Return the [X, Y] coordinate for the center point of the cell that contains the specified text.  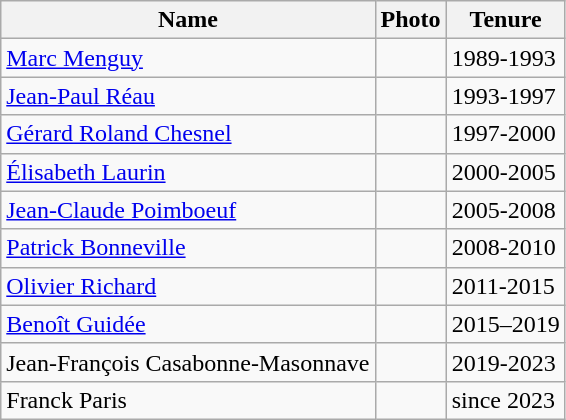
Olivier Richard [188, 286]
Name [188, 20]
since 2023 [506, 400]
2008-2010 [506, 248]
2015–2019 [506, 324]
2011-2015 [506, 286]
Jean-Paul Réau [188, 96]
Jean-François Casabonne-Masonnave [188, 362]
2000-2005 [506, 172]
1989-1993 [506, 58]
Patrick Bonneville [188, 248]
Photo [410, 20]
Benoît Guidée [188, 324]
Tenure [506, 20]
Gérard Roland Chesnel [188, 134]
Élisabeth Laurin [188, 172]
Marc Menguy [188, 58]
1997-2000 [506, 134]
1993-1997 [506, 96]
Jean-Claude Poimboeuf [188, 210]
Franck Paris [188, 400]
2019-2023 [506, 362]
2005-2008 [506, 210]
